For the text-containing cell, return its midpoint in (X, Y) coordinate format. 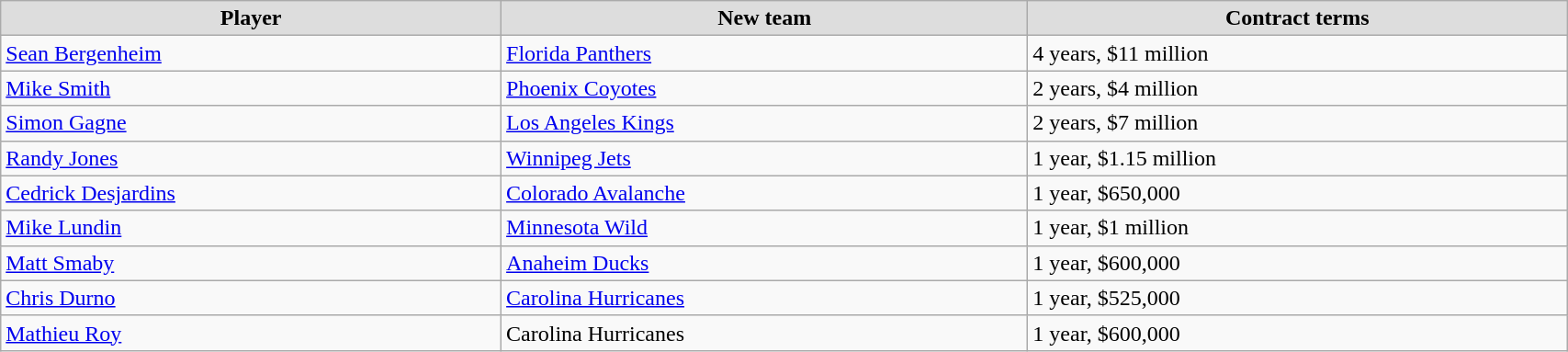
Phoenix Coyotes (764, 88)
New team (764, 18)
Cedrick Desjardins (252, 193)
Randy Jones (252, 158)
2 years, $7 million (1297, 123)
Minnesota Wild (764, 228)
1 year, $1 million (1297, 228)
2 years, $4 million (1297, 88)
1 year, $650,000 (1297, 193)
Player (252, 18)
Mike Lundin (252, 228)
Anaheim Ducks (764, 263)
Los Angeles Kings (764, 123)
Sean Bergenheim (252, 53)
Mathieu Roy (252, 333)
Colorado Avalanche (764, 193)
Contract terms (1297, 18)
Chris Durno (252, 298)
1 year, $525,000 (1297, 298)
Simon Gagne (252, 123)
Mike Smith (252, 88)
Winnipeg Jets (764, 158)
Matt Smaby (252, 263)
Florida Panthers (764, 53)
1 year, $1.15 million (1297, 158)
4 years, $11 million (1297, 53)
